Provide the [X, Y] coordinate of the cell's center where the given text is located.  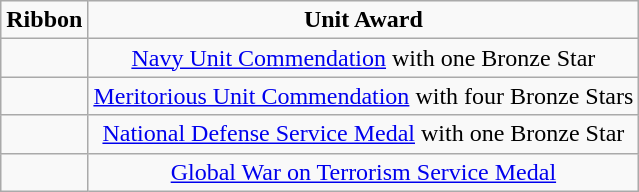
Ribbon [44, 20]
Meritorious Unit Commendation with four Bronze Stars [364, 96]
Unit Award [364, 20]
Navy Unit Commendation with one Bronze Star [364, 58]
National Defense Service Medal with one Bronze Star [364, 134]
Global War on Terrorism Service Medal [364, 172]
